Provide the [X, Y] coordinate of the cell's center where the given text is located.  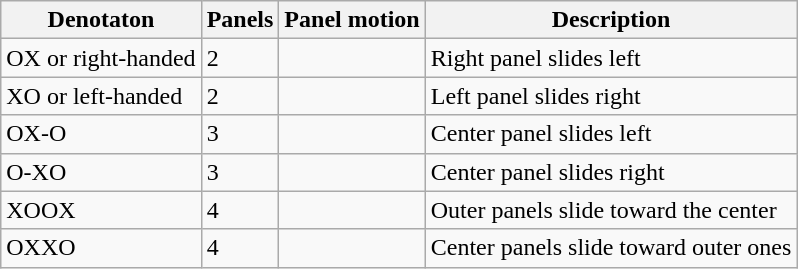
XOOX [101, 210]
XO or left-handed [101, 96]
Outer panels slide toward the center [611, 210]
OX or right-handed [101, 58]
Center panels slide toward outer ones [611, 248]
Description [611, 20]
O-XO [101, 172]
Left panel slides right [611, 96]
Center panel slides left [611, 134]
Center panel slides right [611, 172]
OX-O [101, 134]
Right panel slides left [611, 58]
Denotaton [101, 20]
Panels [240, 20]
Panel motion [352, 20]
OXXO [101, 248]
